Return [x, y] of the center of cell containing provided text 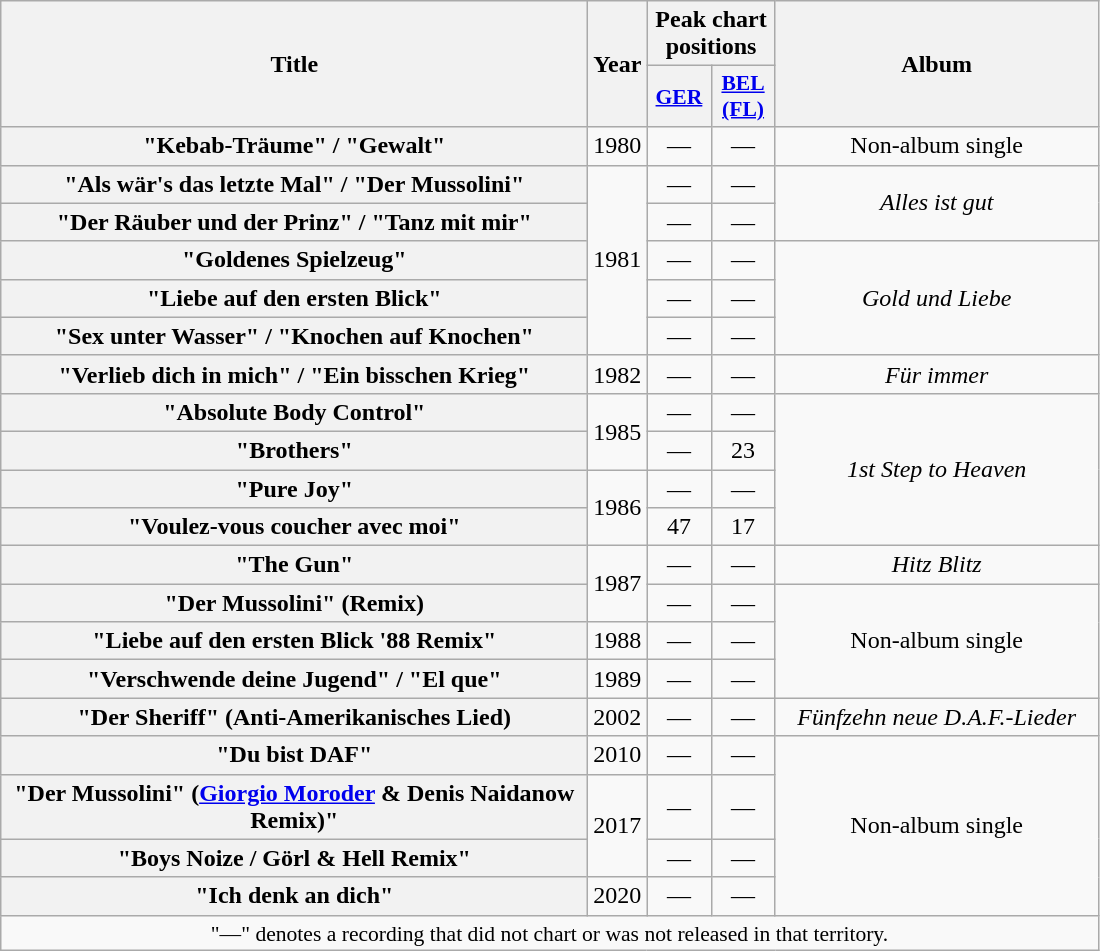
2002 [618, 717]
"Der Mussolini" (Giorgio Moroder & Denis Naidanow Remix)" [294, 806]
"Verlieb dich in mich" / "Ein bisschen Krieg" [294, 374]
"Der Sheriff" (Anti-Amerikanisches Lied) [294, 717]
Fünfzehn neue D.A.F.-Lieder [936, 717]
Title [294, 64]
2017 [618, 826]
"Liebe auf den ersten Blick '88 Remix" [294, 641]
Hitz Blitz [936, 565]
1987 [618, 584]
1st Step to Heaven [936, 469]
1980 [618, 146]
47 [679, 527]
"Goldenes Spielzeug" [294, 260]
"—" denotes a recording that did not chart or was not released in that territory. [550, 933]
1986 [618, 508]
1982 [618, 374]
"Kebab-Träume" / "Gewalt" [294, 146]
Album [936, 64]
Alles ist gut [936, 203]
GER [679, 96]
"Voulez-vous coucher avec moi" [294, 527]
"The Gun" [294, 565]
"Pure Joy" [294, 489]
"Sex unter Wasser" / "Knochen auf Knochen" [294, 336]
"Verschwende deine Jugend" / "El que" [294, 679]
"Der Räuber und der Prinz" / "Tanz mit mir" [294, 222]
"Du bist DAF" [294, 755]
"Liebe auf den ersten Blick" [294, 298]
Für immer [936, 374]
1981 [618, 260]
Peak chart positions [711, 34]
Year [618, 64]
"Der Mussolini" (Remix) [294, 603]
2020 [618, 896]
17 [743, 527]
"Als wär's das letzte Mal" / "Der Mussolini" [294, 184]
2010 [618, 755]
"Ich denk an dich" [294, 896]
1988 [618, 641]
BEL (FL) [743, 96]
Gold und Liebe [936, 298]
23 [743, 450]
1985 [618, 431]
"Brothers" [294, 450]
"Absolute Body Control" [294, 412]
"Boys Noize / Görl & Hell Remix" [294, 858]
1989 [618, 679]
